Detect which cell encompasses the target text, then output its [x, y] center coordinate. 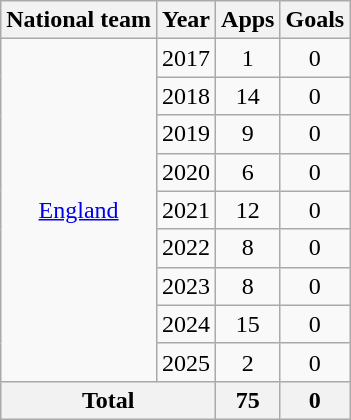
2021 [186, 210]
1 [248, 58]
2025 [186, 362]
England [79, 210]
6 [248, 172]
15 [248, 324]
14 [248, 96]
2 [248, 362]
Total [108, 400]
2024 [186, 324]
2020 [186, 172]
National team [79, 20]
2023 [186, 286]
Apps [248, 20]
Year [186, 20]
2018 [186, 96]
75 [248, 400]
Goals [315, 20]
2019 [186, 134]
2022 [186, 248]
12 [248, 210]
2017 [186, 58]
9 [248, 134]
